Scan for the cell matching the given text and deliver its (X, Y) coordinate at center. 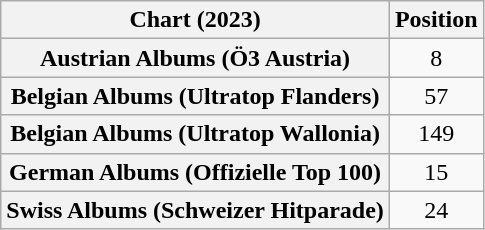
57 (436, 96)
Chart (2023) (196, 20)
8 (436, 58)
149 (436, 134)
Position (436, 20)
Belgian Albums (Ultratop Wallonia) (196, 134)
24 (436, 210)
German Albums (Offizielle Top 100) (196, 172)
Belgian Albums (Ultratop Flanders) (196, 96)
Austrian Albums (Ö3 Austria) (196, 58)
Swiss Albums (Schweizer Hitparade) (196, 210)
15 (436, 172)
